Pinpoint the cell where the given text exists, returning its [X, Y] midpoint coordinate. 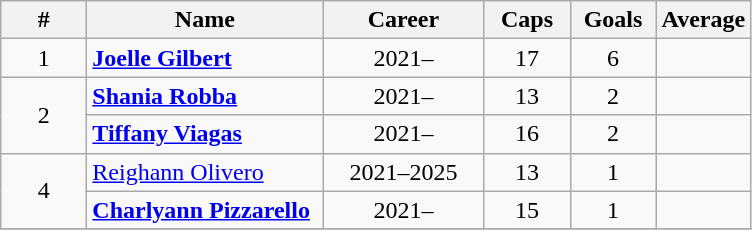
Reighann Olivero [205, 172]
Career [404, 20]
Joelle Gilbert [205, 58]
17 [527, 58]
15 [527, 210]
4 [44, 191]
Charlyann Pizzarello [205, 210]
2021–2025 [404, 172]
Caps [527, 20]
Shania Robba [205, 96]
Name [205, 20]
Goals [613, 20]
16 [527, 134]
# [44, 20]
Tiffany Viagas [205, 134]
Average [704, 20]
6 [613, 58]
